Determine the [x, y] coordinate at the center of the cell enclosing the given text.  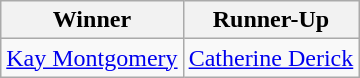
Runner-Up [271, 20]
Winner [92, 20]
Catherine Derick [271, 58]
Kay Montgomery [92, 58]
